Extract the (x, y) coordinate from the center of the cell holding the provided text.  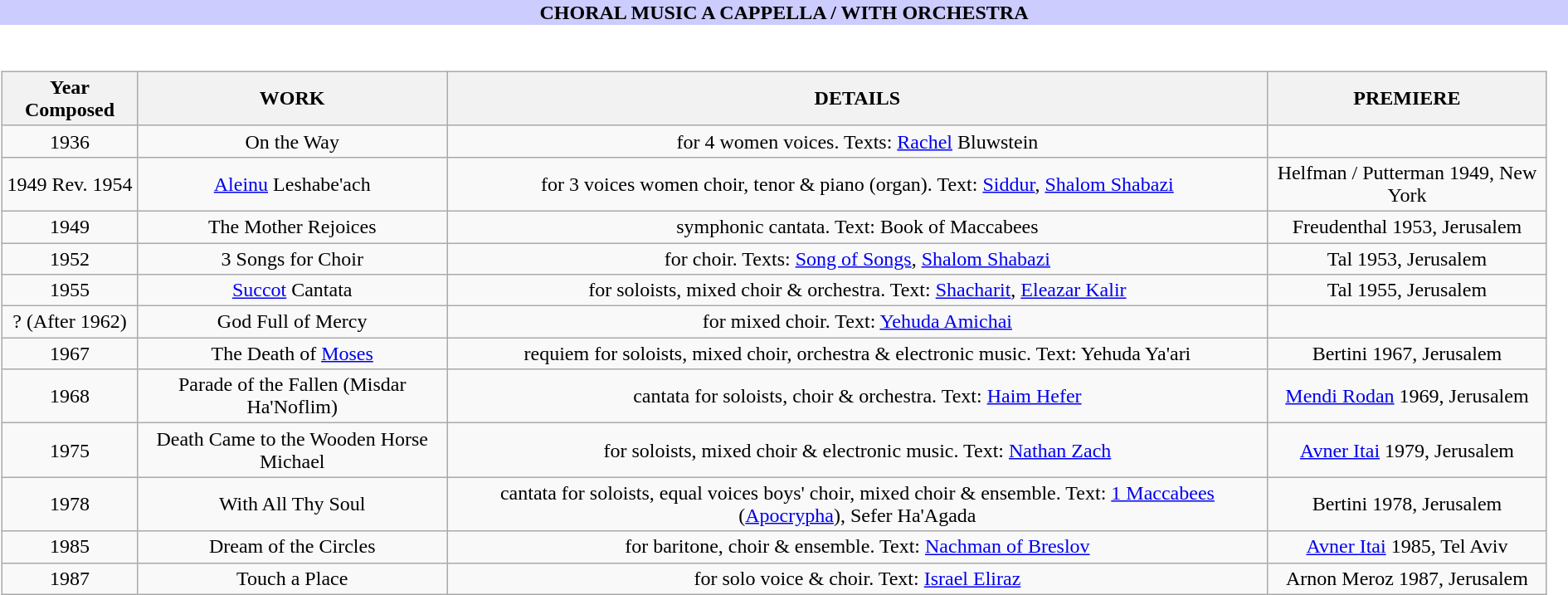
for choir. Texts: Song of Songs, Shalom Shabazi (858, 258)
cantata for soloists, choir & orchestra. Text: Haim Hefer (858, 397)
God Full of Mercy (292, 322)
Avner Itai 1979, Jerusalem (1407, 450)
1968 (70, 397)
PREMIERE (1407, 98)
Touch a Place (292, 578)
for 3 voices women choir, tenor & piano (organ). Text: Siddur, Shalom Shabazi (858, 184)
The Death of Moses (292, 354)
With All Thy Soul (292, 505)
Dream of the Circles (292, 547)
CHORAL MUSIC A CAPPELLA / WITH ORCHESTRA (784, 12)
Aleinu Leshabe'ach (292, 184)
1949 (70, 227)
Tal 1953, Jerusalem (1407, 258)
? (After 1962) (70, 322)
1987 (70, 578)
1955 (70, 290)
On the Way (292, 141)
for 4 women voices. Texts: Rachel Bluwstein (858, 141)
1975 (70, 450)
1949 Rev. 1954 (70, 184)
1952 (70, 258)
Freudenthal 1953, Jerusalem (1407, 227)
The Mother Rejoices (292, 227)
1967 (70, 354)
for soloists, mixed choir & electronic music. Text: Nathan Zach (858, 450)
Tal 1955, Jerusalem (1407, 290)
requiem for soloists, mixed choir, orchestra & electronic music. Text: Yehuda Ya'ari (858, 354)
Helfman / Putterman 1949, New York (1407, 184)
1936 (70, 141)
Arnon Meroz 1987, Jerusalem (1407, 578)
Succot Cantata (292, 290)
for soloists, mixed choir & orchestra. Text: Shacharit, Eleazar Kalir (858, 290)
Avner Itai 1985, Tel Aviv (1407, 547)
symphonic cantata. Text: Book of Maccabees (858, 227)
cantata for soloists, equal voices boys' choir, mixed choir & ensemble. Text: 1 Maccabees (Apocrypha), Sefer Ha'Agada (858, 505)
for mixed choir. Text: Yehuda Amichai (858, 322)
Death Came to the Wooden Horse Michael (292, 450)
for baritone, choir & ensemble. Text: Nachman of Breslov (858, 547)
DETAILS (858, 98)
3 Songs for Choir (292, 258)
1985 (70, 547)
Bertini 1967, Jerusalem (1407, 354)
Parade of the Fallen (Misdar Ha'Noflim) (292, 397)
WORK (292, 98)
for solo voice & choir. Text: Israel Eliraz (858, 578)
Year Composed (70, 98)
Mendi Rodan 1969, Jerusalem (1407, 397)
Bertini 1978, Jerusalem (1407, 505)
1978 (70, 505)
